For the text-containing cell, return its midpoint in (X, Y) coordinate format. 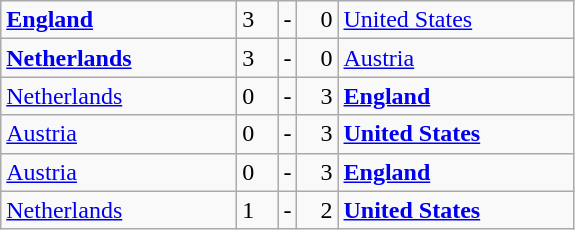
2 (318, 210)
1 (258, 210)
